Scan for the cell matching the given text and deliver its [x, y] coordinate at center. 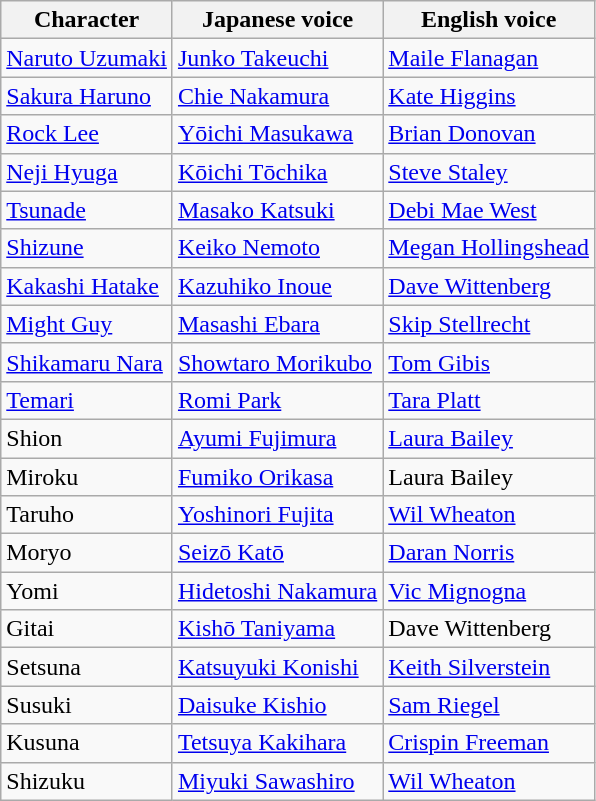
Daran Norris [489, 553]
Kishō Taniyama [277, 629]
Temari [87, 400]
Masashi Ebara [277, 324]
Keith Silverstein [489, 667]
Tsunade [87, 210]
Tetsuya Kakihara [277, 743]
Kate Higgins [489, 96]
Kōichi Tōchika [277, 172]
Yōichi Masukawa [277, 134]
Keiko Nemoto [277, 248]
Character [87, 20]
Fumiko Orikasa [277, 477]
English voice [489, 20]
Japanese voice [277, 20]
Shion [87, 438]
Shizune [87, 248]
Moryo [87, 553]
Shizuku [87, 781]
Kakashi Hatake [87, 286]
Skip Stellrecht [489, 324]
Debi Mae West [489, 210]
Showtaro Morikubo [277, 362]
Crispin Freeman [489, 743]
Rock Lee [87, 134]
Katsuyuki Konishi [277, 667]
Tom Gibis [489, 362]
Chie Nakamura [277, 96]
Kazuhiko Inoue [277, 286]
Sam Riegel [489, 705]
Romi Park [277, 400]
Brian Donovan [489, 134]
Neji Hyuga [87, 172]
Daisuke Kishio [277, 705]
Hidetoshi Nakamura [277, 591]
Shikamaru Nara [87, 362]
Sakura Haruno [87, 96]
Yomi [87, 591]
Taruho [87, 515]
Junko Takeuchi [277, 58]
Masako Katsuki [277, 210]
Tara Platt [489, 400]
Ayumi Fujimura [277, 438]
Steve Staley [489, 172]
Might Guy [87, 324]
Naruto Uzumaki [87, 58]
Setsuna [87, 667]
Seizō Katō [277, 553]
Yoshinori Fujita [277, 515]
Miyuki Sawashiro [277, 781]
Susuki [87, 705]
Vic Mignogna [489, 591]
Miroku [87, 477]
Kusuna [87, 743]
Megan Hollingshead [489, 248]
Maile Flanagan [489, 58]
Gitai [87, 629]
